Detect which cell encompasses the target text, then output its [X, Y] center coordinate. 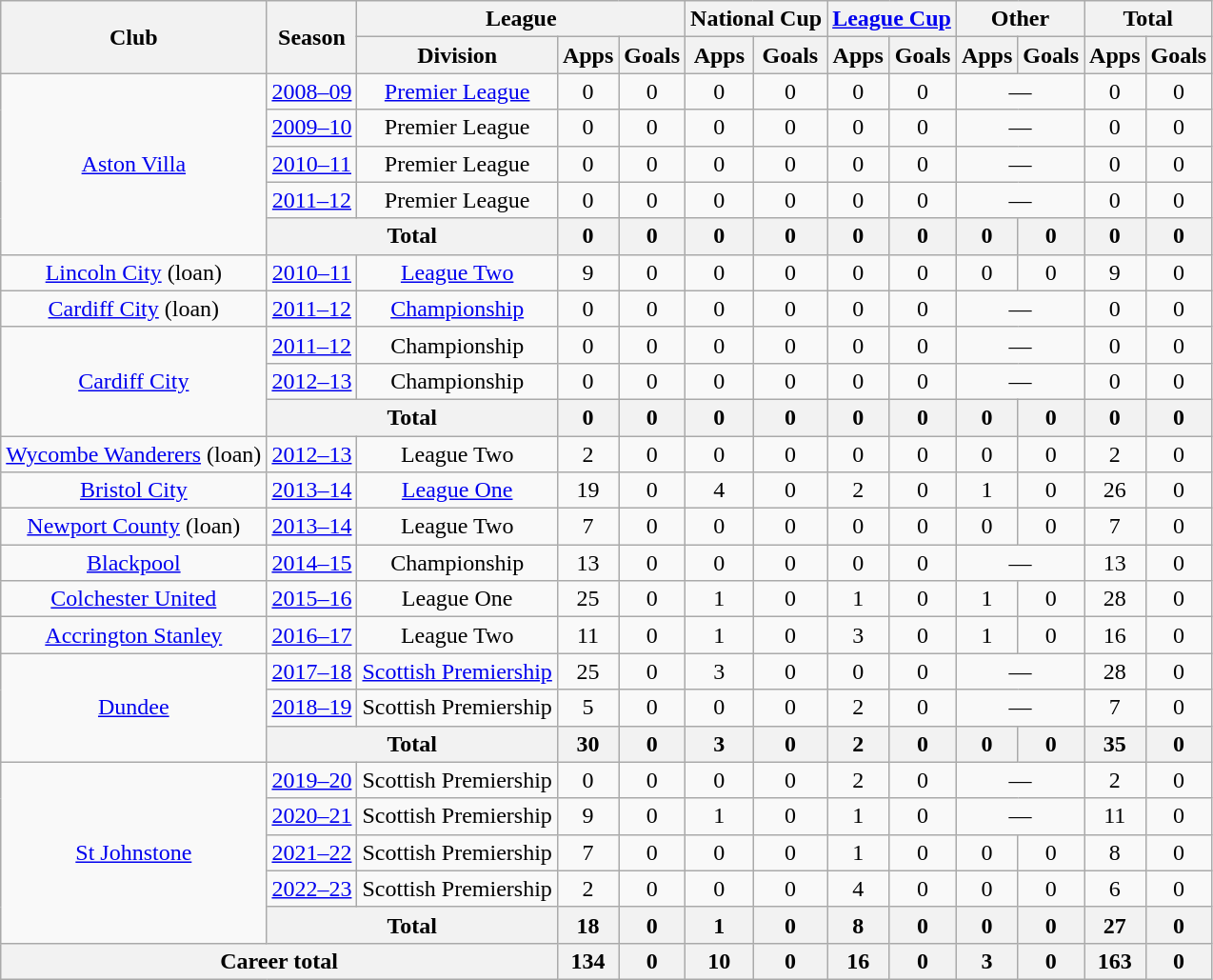
Other [1020, 19]
Blackpool [133, 563]
Club [133, 37]
Wycombe Wanderers (loan) [133, 454]
Newport County (loan) [133, 527]
5 [587, 708]
10 [720, 961]
2015–16 [312, 599]
Cardiff City [133, 381]
Accrington Stanley [133, 635]
2017–18 [312, 671]
2014–15 [312, 563]
19 [587, 490]
Aston Villa [133, 164]
Lincoln City (loan) [133, 272]
Colchester United [133, 599]
26 [1115, 490]
35 [1115, 744]
Division [457, 55]
2019–20 [312, 780]
League [522, 19]
2018–19 [312, 708]
2020–21 [312, 816]
6 [1115, 889]
163 [1115, 961]
National Cup [756, 19]
27 [1115, 925]
2008–09 [312, 91]
2022–23 [312, 889]
Bristol City [133, 490]
134 [587, 961]
Dundee [133, 708]
Career total [280, 961]
St Johnstone [133, 852]
Season [312, 37]
2021–22 [312, 852]
18 [587, 925]
2009–10 [312, 128]
2016–17 [312, 635]
Cardiff City (loan) [133, 309]
30 [587, 744]
League Cup [892, 19]
